Identify which cell holds the provided text, then report its (X, Y) central coordinate. 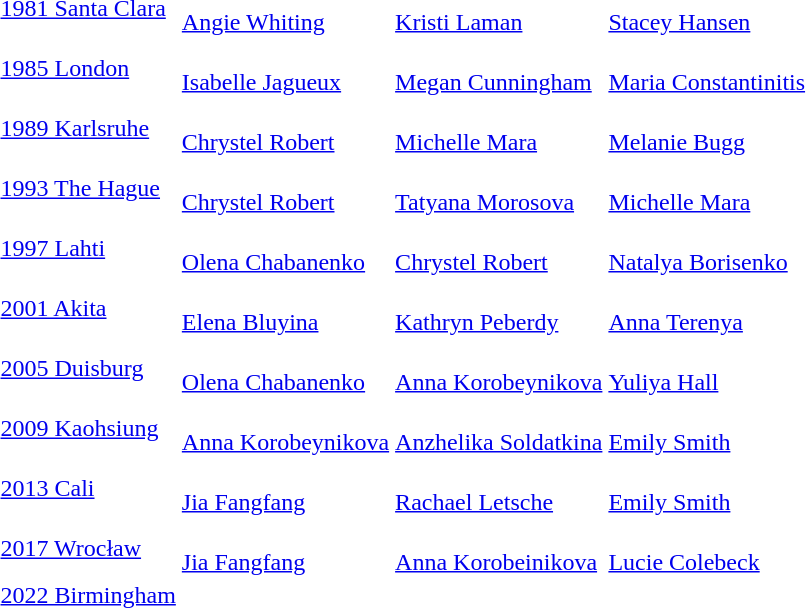
Michelle Mara (499, 128)
Tatyana Morosova (499, 188)
Anzhelika Soldatkina (499, 428)
Kathryn Peberdy (499, 308)
Rachael Letsche (499, 488)
Megan Cunningham (499, 68)
Isabelle Jagueux (285, 68)
Elena Bluyina (285, 308)
Anna Korobeinikova (499, 548)
